Pinpoint the cell where the given text exists, returning its [x, y] midpoint coordinate. 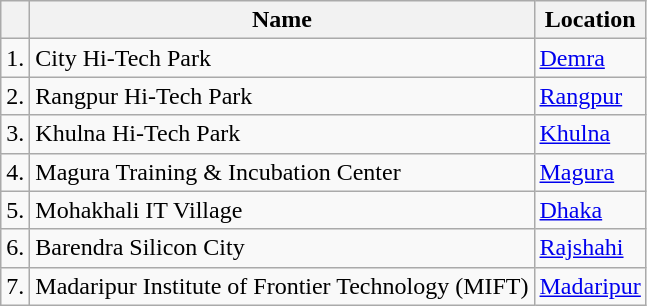
Rangpur Hi-Tech Park [282, 96]
Location [590, 20]
Mohakhali IT Village [282, 210]
Demra [590, 58]
Khulna Hi-Tech Park [282, 134]
3. [16, 134]
Dhaka [590, 210]
7. [16, 286]
2. [16, 96]
Rangpur [590, 96]
City Hi-Tech Park [282, 58]
Khulna [590, 134]
Magura Training & Incubation Center [282, 172]
Name [282, 20]
Madaripur [590, 286]
4. [16, 172]
Madaripur Institute of Frontier Technology (MIFT) [282, 286]
5. [16, 210]
Rajshahi [590, 248]
1. [16, 58]
6. [16, 248]
Barendra Silicon City [282, 248]
Magura [590, 172]
